Output the [X, Y] coordinate of the center of the cell containing the given text.  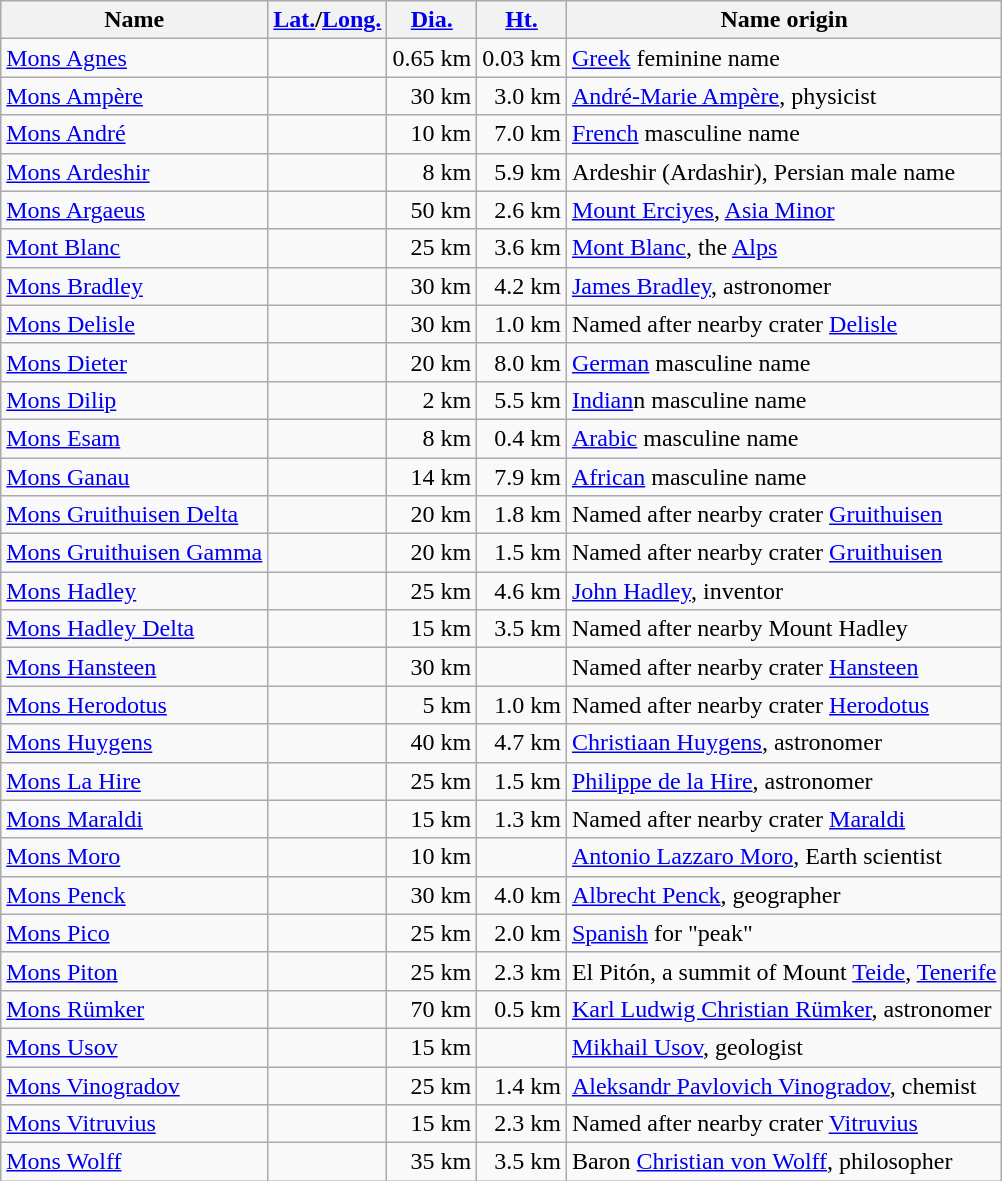
Named after nearby Mount Hadley [784, 629]
1.8 km [522, 515]
Mons Gruithuisen Delta [134, 515]
Mons Ganau [134, 477]
Mount Erciyes, Asia Minor [784, 210]
Mons Piton [134, 971]
Mons Bradley [134, 286]
Mons Hansteen [134, 667]
Mons Wolff [134, 1162]
Mons Hadley Delta [134, 629]
Mons Penck [134, 895]
4.2 km [522, 286]
Mons André [134, 134]
4.6 km [522, 591]
Mons Moro [134, 857]
Antonio Lazzaro Moro, Earth scientist [784, 857]
Albrecht Penck, geographer [784, 895]
1.4 km [522, 1085]
8.0 km [522, 362]
50 km [432, 210]
Mons Huygens [134, 743]
Named after nearby crater Herodotus [784, 705]
1.3 km [522, 819]
Philippe de la Hire, astronomer [784, 781]
2.6 km [522, 210]
Name [134, 20]
Named after nearby crater Vitruvius [784, 1124]
Dia. [432, 20]
African masculine name [784, 477]
70 km [432, 1009]
John Hadley, inventor [784, 591]
Karl Ludwig Christian Rümker, astronomer [784, 1009]
Mons Rümker [134, 1009]
3.6 km [522, 248]
Mons Vitruvius [134, 1124]
Mons Agnes [134, 58]
Ardeshir (Ardashir), Persian male name [784, 172]
Lat./Long. [328, 20]
Mons Dieter [134, 362]
Named after nearby crater Delisle [784, 324]
Mons Esam [134, 438]
Mons Vinogradov [134, 1085]
7.0 km [522, 134]
Aleksandr Pavlovich Vinogradov, chemist [784, 1085]
Mons Maraldi [134, 819]
Mons Ardeshir [134, 172]
Mons Gruithuisen Gamma [134, 553]
0.5 km [522, 1009]
Mons Herodotus [134, 705]
El Pitón, a summit of Mount Teide, Tenerife [784, 971]
Greek feminine name [784, 58]
0.4 km [522, 438]
Spanish for "peak" [784, 933]
James Bradley, astronomer [784, 286]
Mons Pico [134, 933]
Mons Dilip [134, 400]
Christiaan Huygens, astronomer [784, 743]
Mons Hadley [134, 591]
0.65 km [432, 58]
Named after nearby crater Hansteen [784, 667]
3.0 km [522, 96]
5 km [432, 705]
Arabic masculine name [784, 438]
Mons Ampère [134, 96]
Indiann masculine name [784, 400]
Baron Christian von Wolff, philosopher [784, 1162]
2 km [432, 400]
Mons Usov [134, 1047]
Named after nearby crater Maraldi [784, 819]
German masculine name [784, 362]
7.9 km [522, 477]
Ht. [522, 20]
Mons Argaeus [134, 210]
4.0 km [522, 895]
5.9 km [522, 172]
French masculine name [784, 134]
40 km [432, 743]
0.03 km [522, 58]
Name origin [784, 20]
35 km [432, 1162]
Mont Blanc [134, 248]
5.5 km [522, 400]
14 km [432, 477]
4.7 km [522, 743]
Mons La Hire [134, 781]
Mont Blanc, the Alps [784, 248]
Mikhail Usov, geologist [784, 1047]
Mons Delisle [134, 324]
2.0 km [522, 933]
André-Marie Ampère, physicist [784, 96]
